Find where the given text appears and provide that cell's center as [x, y] coordinate. 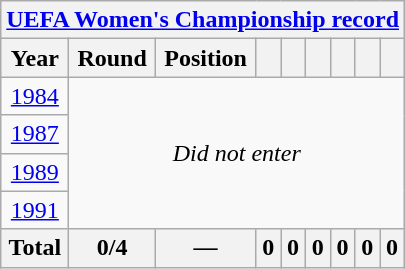
1989 [35, 172]
Total [35, 248]
— [206, 248]
UEFA Women's Championship record [203, 20]
1984 [35, 96]
Year [35, 58]
Position [206, 58]
1987 [35, 134]
Round [112, 58]
0/4 [112, 248]
Did not enter [237, 153]
1991 [35, 210]
